Pinpoint the cell where the given text exists, returning its [x, y] midpoint coordinate. 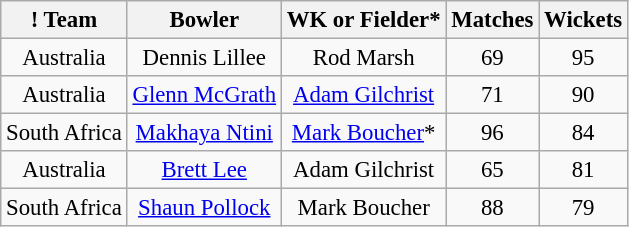
! Team [64, 20]
Glenn McGrath [204, 95]
Rod Marsh [364, 58]
Shaun Pollock [204, 208]
Dennis Lillee [204, 58]
Mark Boucher [364, 208]
65 [492, 170]
84 [584, 133]
Brett Lee [204, 170]
88 [492, 208]
Makhaya Ntini [204, 133]
WK or Fielder* [364, 20]
69 [492, 58]
90 [584, 95]
96 [492, 133]
95 [584, 58]
Mark Boucher* [364, 133]
79 [584, 208]
Matches [492, 20]
71 [492, 95]
81 [584, 170]
Wickets [584, 20]
Bowler [204, 20]
